Search for the cell housing the specified text and yield its (X, Y) center coordinate. 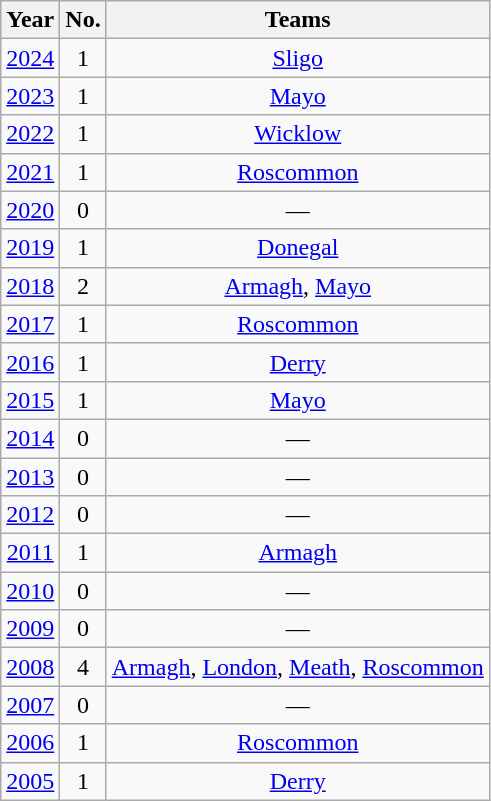
Year (30, 20)
2015 (30, 400)
Donegal (298, 248)
Teams (298, 20)
2011 (30, 553)
2005 (30, 781)
2023 (30, 96)
2024 (30, 58)
2014 (30, 438)
2013 (30, 477)
2017 (30, 324)
2 (83, 286)
2016 (30, 362)
2007 (30, 705)
2010 (30, 591)
2019 (30, 248)
Armagh (298, 553)
2008 (30, 667)
2020 (30, 210)
2018 (30, 286)
2009 (30, 629)
No. (83, 20)
2021 (30, 172)
Sligo (298, 58)
Armagh, London, Meath, Roscommon (298, 667)
2012 (30, 515)
4 (83, 667)
Wicklow (298, 134)
2022 (30, 134)
2006 (30, 743)
Armagh, Mayo (298, 286)
